Capture the cell that displays the provided text and extract its [x, y] central coordinate. 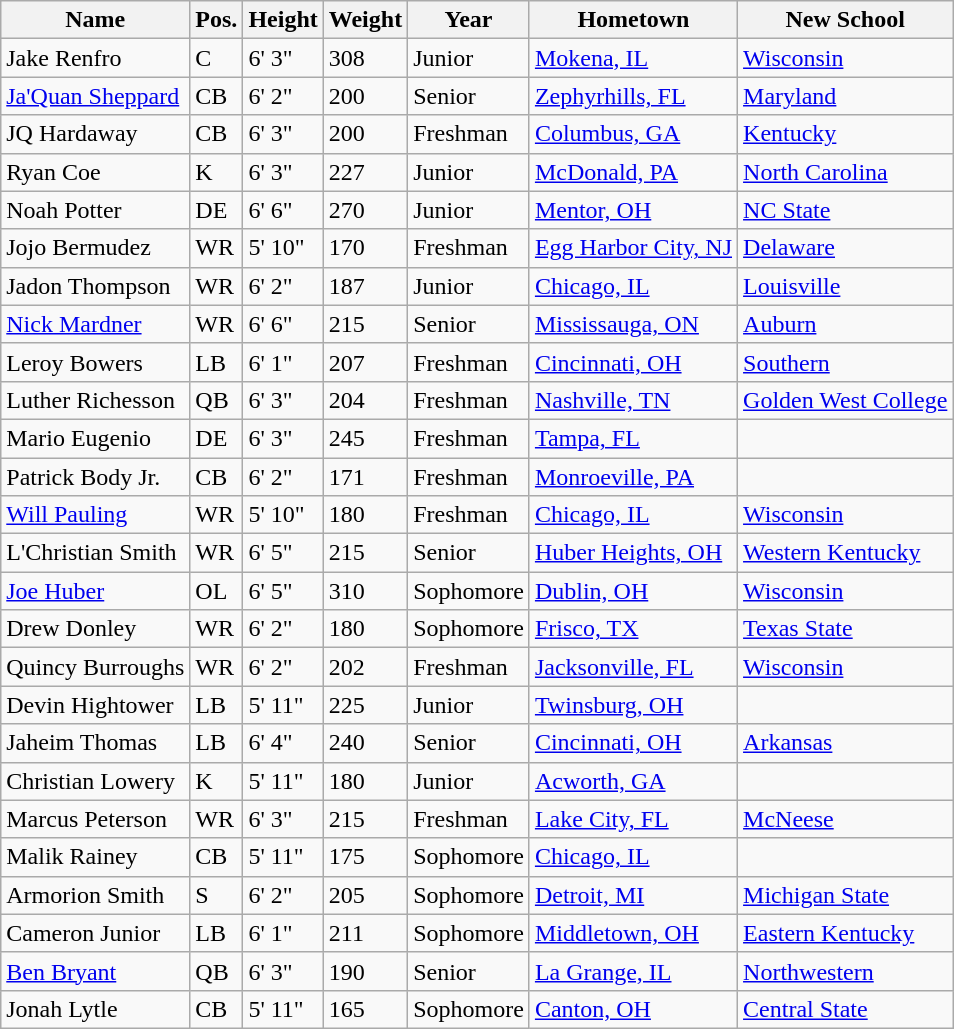
Ja'Quan Sheppard [96, 96]
Pos. [216, 20]
240 [365, 743]
6' 4" [283, 743]
Central State [846, 1009]
C [216, 58]
Arkansas [846, 743]
Mentor, OH [633, 210]
Armorion Smith [96, 895]
207 [365, 362]
Northwestern [846, 971]
La Grange, IL [633, 971]
Jake Renfro [96, 58]
187 [365, 286]
Christian Lowery [96, 781]
McNeese [846, 819]
Ben Bryant [96, 971]
204 [365, 400]
Jonah Lytle [96, 1009]
202 [365, 667]
Jacksonville, FL [633, 667]
Maryland [846, 96]
Louisville [846, 286]
Eastern Kentucky [846, 933]
171 [365, 477]
Frisco, TX [633, 629]
Quincy Burroughs [96, 667]
Year [469, 20]
308 [365, 58]
270 [365, 210]
Zephyrhills, FL [633, 96]
Golden West College [846, 400]
Huber Heights, OH [633, 553]
170 [365, 248]
205 [365, 895]
Detroit, MI [633, 895]
New School [846, 20]
Devin Hightower [96, 705]
225 [365, 705]
Cameron Junior [96, 933]
Middletown, OH [633, 933]
Egg Harbor City, NJ [633, 248]
L'Christian Smith [96, 553]
Mokena, IL [633, 58]
Height [283, 20]
Acworth, GA [633, 781]
Canton, OH [633, 1009]
Dublin, OH [633, 591]
Nick Mardner [96, 324]
Jaheim Thomas [96, 743]
Nashville, TN [633, 400]
NC State [846, 210]
Mississauga, ON [633, 324]
Twinsburg, OH [633, 705]
190 [365, 971]
Malik Rainey [96, 857]
Lake City, FL [633, 819]
Ryan Coe [96, 172]
Western Kentucky [846, 553]
S [216, 895]
Weight [365, 20]
165 [365, 1009]
Hometown [633, 20]
OL [216, 591]
Will Pauling [96, 515]
McDonald, PA [633, 172]
211 [365, 933]
Marcus Peterson [96, 819]
Tampa, FL [633, 438]
227 [365, 172]
Michigan State [846, 895]
Drew Donley [96, 629]
Kentucky [846, 134]
JQ Hardaway [96, 134]
North Carolina [846, 172]
Noah Potter [96, 210]
Delaware [846, 248]
Leroy Bowers [96, 362]
Monroeville, PA [633, 477]
Jadon Thompson [96, 286]
Luther Richesson [96, 400]
245 [365, 438]
Joe Huber [96, 591]
175 [365, 857]
Mario Eugenio [96, 438]
Southern [846, 362]
310 [365, 591]
Columbus, GA [633, 134]
Patrick Body Jr. [96, 477]
Jojo Bermudez [96, 248]
Name [96, 20]
Texas State [846, 629]
Auburn [846, 324]
